Extract the [X, Y] coordinate from the center of the cell holding the provided text.  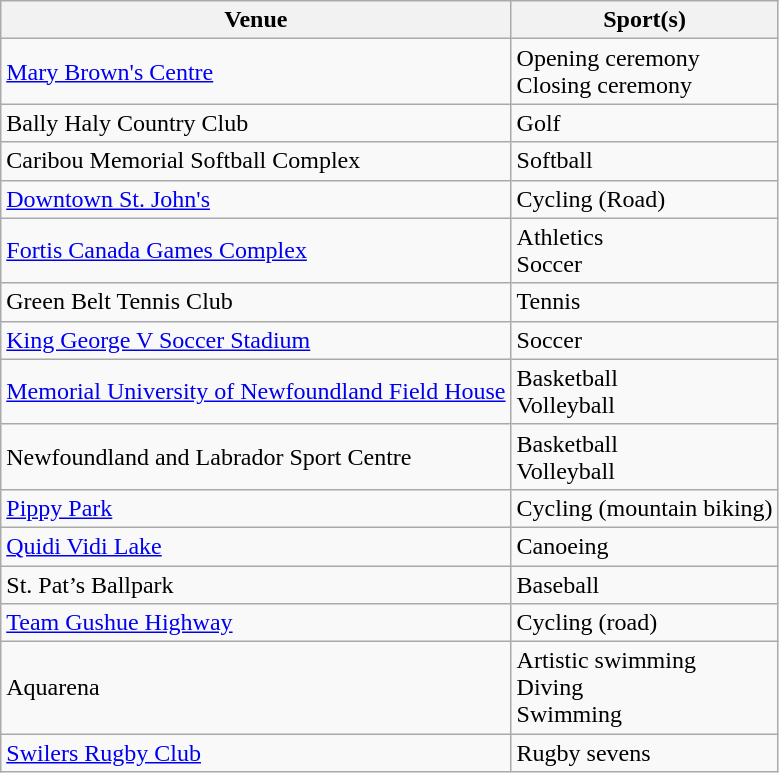
King George V Soccer Stadium [256, 340]
Bally Haly Country Club [256, 123]
St. Pat’s Ballpark [256, 585]
Pippy Park [256, 508]
Caribou Memorial Softball Complex [256, 161]
Tennis [644, 302]
Canoeing [644, 546]
Downtown St. John's [256, 199]
Softball [644, 161]
Green Belt Tennis Club [256, 302]
Cycling (mountain biking) [644, 508]
Sport(s) [644, 20]
Swilers Rugby Club [256, 753]
Cycling (road) [644, 623]
Opening ceremonyClosing ceremony [644, 72]
Artistic swimmingDivingSwimming [644, 688]
Rugby sevens [644, 753]
AthleticsSoccer [644, 250]
Venue [256, 20]
Newfoundland and Labrador Sport Centre [256, 456]
Mary Brown's Centre [256, 72]
Quidi Vidi Lake [256, 546]
Fortis Canada Games Complex [256, 250]
Baseball [644, 585]
Cycling (Road) [644, 199]
Memorial University of Newfoundland Field House [256, 392]
Soccer [644, 340]
Aquarena [256, 688]
Golf [644, 123]
Team Gushue Highway [256, 623]
